Search for the cell housing the specified text and yield its [X, Y] center coordinate. 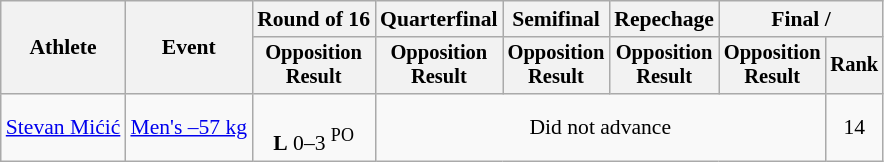
Semifinal [556, 19]
Did not advance [600, 128]
Athlete [64, 48]
Round of 16 [314, 19]
Final / [801, 19]
Repechage [664, 19]
Event [188, 48]
Stevan Mićić [64, 128]
14 [854, 128]
Rank [854, 66]
L 0–3 PO [314, 128]
Men's –57 kg [188, 128]
Quarterfinal [439, 19]
